Capture the cell that displays the provided text and extract its (X, Y) central coordinate. 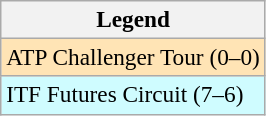
Legend (133, 19)
ATP Challenger Tour (0–0) (133, 57)
ITF Futures Circuit (7–6) (133, 95)
